Extract the [x, y] coordinate from the center of the cell holding the provided text.  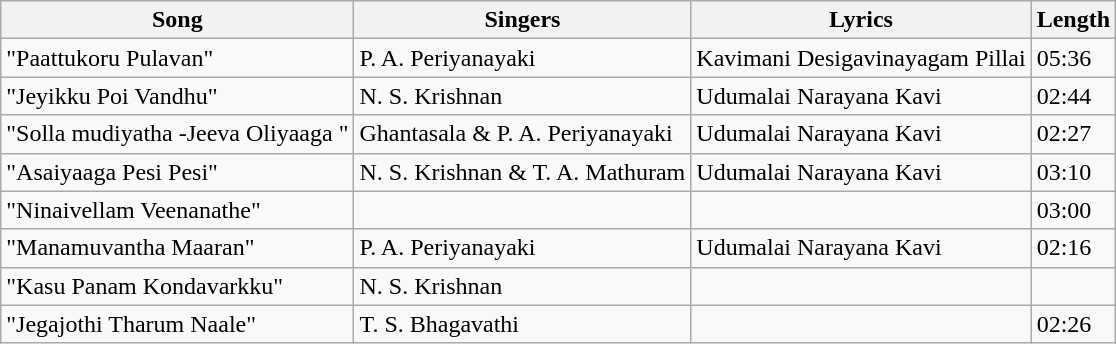
"Paattukoru Pulavan" [178, 58]
Ghantasala & P. A. Periyanayaki [522, 134]
"Jeyikku Poi Vandhu" [178, 96]
N. S. Krishnan & T. A. Mathuram [522, 172]
02:26 [1073, 324]
"Manamuvantha Maaran" [178, 248]
"Jegajothi Tharum Naale" [178, 324]
02:27 [1073, 134]
02:16 [1073, 248]
Lyrics [861, 20]
"Solla mudiyatha -Jeeva Oliyaaga " [178, 134]
T. S. Bhagavathi [522, 324]
"Kasu Panam Kondavarkku" [178, 286]
Singers [522, 20]
05:36 [1073, 58]
"Asaiyaaga Pesi Pesi" [178, 172]
Length [1073, 20]
Kavimani Desigavinayagam Pillai [861, 58]
03:00 [1073, 210]
"Ninaivellam Veenanathe" [178, 210]
03:10 [1073, 172]
Song [178, 20]
02:44 [1073, 96]
